Find where the given text appears and provide that cell's center as (X, Y) coordinate. 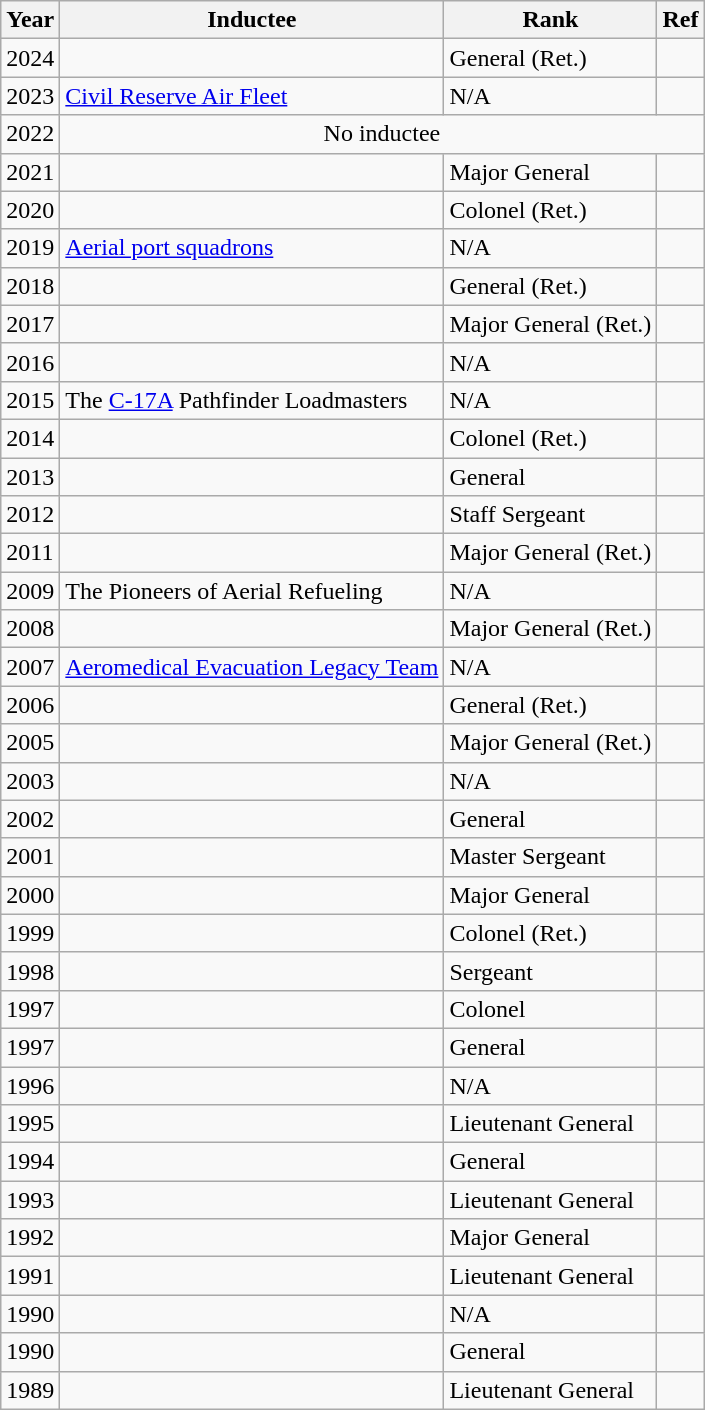
1996 (30, 1085)
2001 (30, 857)
1991 (30, 1276)
Sergeant (550, 971)
1992 (30, 1238)
2008 (30, 629)
2022 (30, 134)
Civil Reserve Air Fleet (252, 96)
1993 (30, 1200)
1989 (30, 1390)
No inductee (382, 134)
Ref (680, 20)
Inductee (252, 20)
1998 (30, 971)
2019 (30, 248)
Rank (550, 20)
Year (30, 20)
1994 (30, 1162)
2021 (30, 172)
Master Sergeant (550, 857)
2012 (30, 515)
The C-17A Pathfinder Loadmasters (252, 400)
2020 (30, 210)
Aerial port squadrons (252, 248)
2009 (30, 591)
2013 (30, 477)
The Pioneers of Aerial Refueling (252, 591)
2003 (30, 781)
2024 (30, 58)
Colonel (550, 1009)
2015 (30, 400)
1995 (30, 1124)
2002 (30, 819)
Aeromedical Evacuation Legacy Team (252, 667)
2017 (30, 324)
2014 (30, 438)
1999 (30, 933)
2006 (30, 705)
2005 (30, 743)
2007 (30, 667)
2023 (30, 96)
2000 (30, 895)
2016 (30, 362)
2018 (30, 286)
2011 (30, 553)
Staff Sergeant (550, 515)
